Return the [X, Y] coordinate for the center point of the cell that contains the specified text.  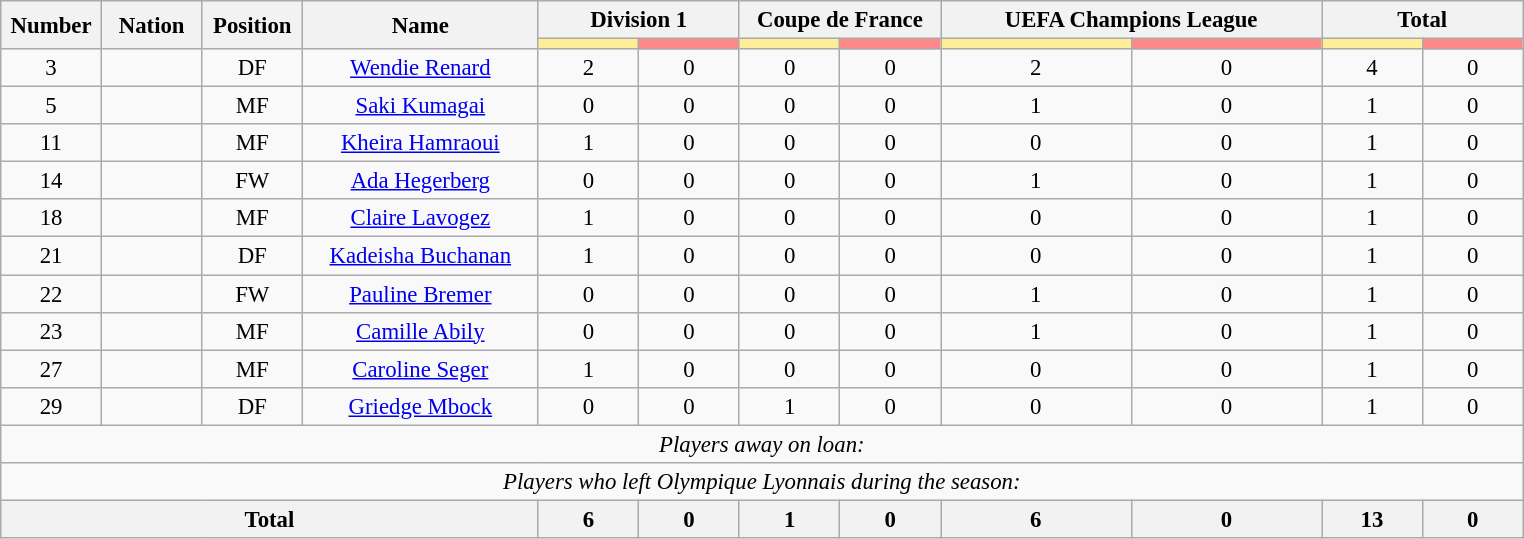
Name [421, 25]
Kadeisha Buchanan [421, 256]
Nation [152, 25]
Number [52, 25]
Caroline Seger [421, 369]
27 [52, 369]
Division 1 [638, 20]
Camille Abily [421, 331]
Coupe de France [840, 20]
3 [52, 68]
13 [1372, 519]
UEFA Champions League [1130, 20]
Saki Kumagai [421, 106]
Position [252, 25]
5 [52, 106]
Pauline Bremer [421, 294]
Players who left Olympique Lyonnais during the season: [762, 482]
14 [52, 181]
4 [1372, 68]
Players away on loan: [762, 444]
23 [52, 331]
Claire Lavogez [421, 219]
29 [52, 406]
21 [52, 256]
Ada Hegerberg [421, 181]
Kheira Hamraoui [421, 143]
11 [52, 143]
Wendie Renard [421, 68]
18 [52, 219]
22 [52, 294]
Griedge Mbock [421, 406]
